Detect which cell encompasses the target text, then output its (x, y) center coordinate. 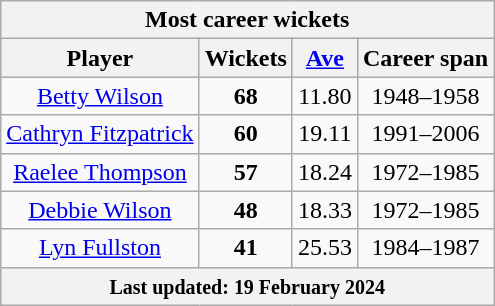
Last updated: 19 February 2024 (248, 286)
25.53 (324, 248)
Ave (324, 58)
Cathryn Fitzpatrick (100, 134)
57 (246, 172)
19.11 (324, 134)
1948–1958 (425, 96)
Wickets (246, 58)
18.24 (324, 172)
1984–1987 (425, 248)
68 (246, 96)
41 (246, 248)
Lyn Fullston (100, 248)
Player (100, 58)
Betty Wilson (100, 96)
1991–2006 (425, 134)
Raelee Thompson (100, 172)
11.80 (324, 96)
Debbie Wilson (100, 210)
Career span (425, 58)
18.33 (324, 210)
48 (246, 210)
60 (246, 134)
Most career wickets (248, 20)
